Determine the [x, y] coordinate at the center of the cell enclosing the given text.  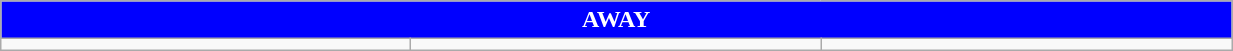
AWAY [616, 20]
